For the text-containing cell, return its midpoint in [X, Y] coordinate format. 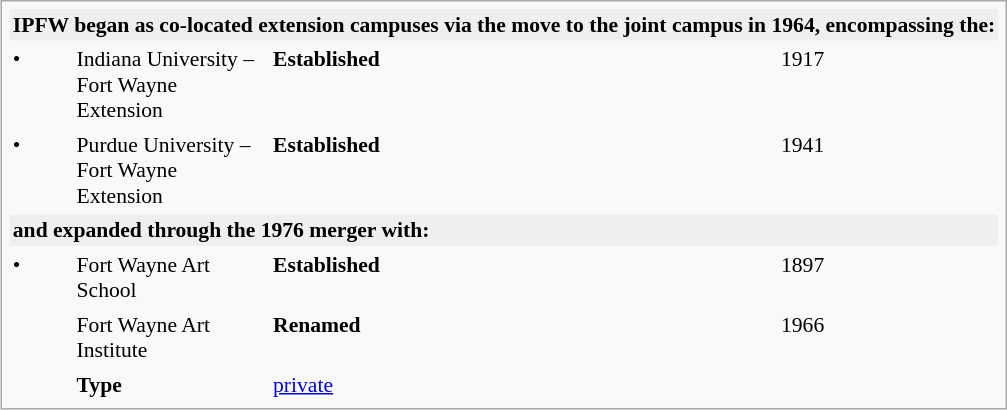
Fort Wayne Art School [171, 278]
Renamed [522, 338]
Purdue University – Fort Wayne Extension [171, 170]
and expanded through the 1976 merger with: [504, 230]
1966 [888, 338]
Indiana University – Fort Wayne Extension [171, 84]
1941 [888, 170]
1897 [888, 278]
private [522, 385]
1917 [888, 84]
Type [171, 385]
IPFW began as co-located extension campuses via the move to the joint campus in 1964, encompassing the: [504, 25]
Fort Wayne Art Institute [171, 338]
